Capture the cell that displays the provided text and extract its (X, Y) central coordinate. 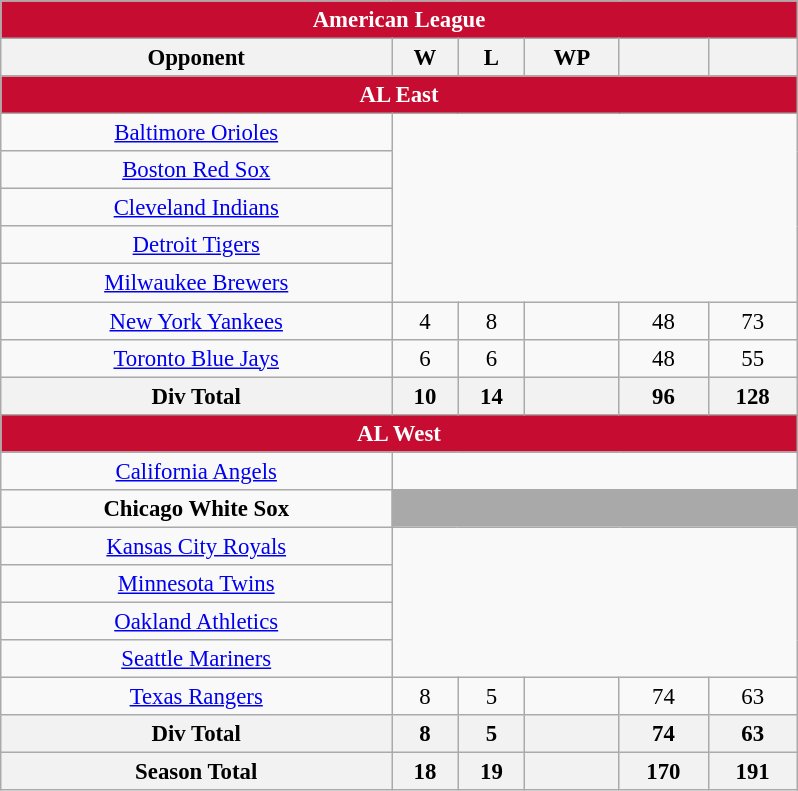
4 (425, 321)
19 (491, 772)
American League (399, 20)
Texas Rangers (196, 697)
128 (752, 396)
Detroit Tigers (196, 245)
191 (752, 772)
L (491, 58)
AL West (399, 433)
Toronto Blue Jays (196, 358)
170 (664, 772)
AL East (399, 95)
California Angels (196, 471)
96 (664, 396)
Opponent (196, 58)
Baltimore Orioles (196, 133)
W (425, 58)
55 (752, 358)
10 (425, 396)
Cleveland Indians (196, 208)
Milwaukee Brewers (196, 283)
WP (572, 58)
Oakland Athletics (196, 621)
Kansas City Royals (196, 546)
14 (491, 396)
New York Yankees (196, 321)
Seattle Mariners (196, 659)
Chicago White Sox (196, 509)
Season Total (196, 772)
18 (425, 772)
73 (752, 321)
Boston Red Sox (196, 170)
Minnesota Twins (196, 584)
